Pinpoint the cell where the given text exists, returning its [x, y] midpoint coordinate. 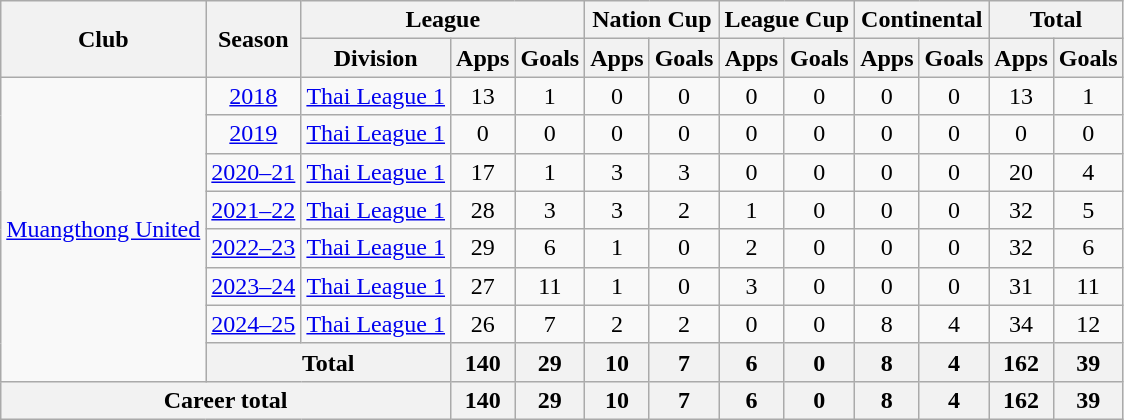
2019 [254, 134]
Continental [922, 20]
Club [104, 39]
Division [376, 58]
Nation Cup [652, 20]
2022–23 [254, 248]
Season [254, 39]
2020–21 [254, 172]
20 [1021, 172]
2024–25 [254, 324]
34 [1021, 324]
League Cup [787, 20]
5 [1088, 210]
12 [1088, 324]
League [443, 20]
Muangthong United [104, 229]
2023–24 [254, 286]
28 [483, 210]
17 [483, 172]
26 [483, 324]
27 [483, 286]
31 [1021, 286]
Career total [226, 400]
2018 [254, 96]
2021–22 [254, 210]
